Scan for the cell matching the given text and deliver its [x, y] coordinate at center. 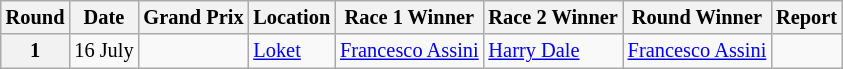
16 July [104, 51]
Report [806, 17]
Date [104, 17]
1 [36, 51]
Location [292, 17]
Round [36, 17]
Grand Prix [193, 17]
Race 1 Winner [409, 17]
Round Winner [697, 17]
Race 2 Winner [554, 17]
Loket [292, 51]
Harry Dale [554, 51]
